From the cell containing the given text, extract its center point as [x, y] coordinate. 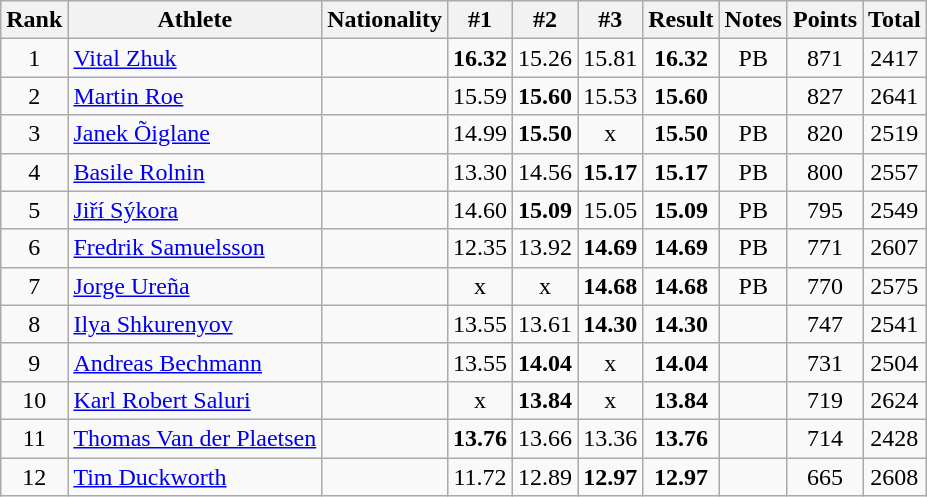
11 [34, 438]
Thomas Van der Plaetsen [195, 438]
Janek Õiglane [195, 134]
2641 [895, 96]
665 [824, 477]
13.66 [546, 438]
714 [824, 438]
9 [34, 362]
Athlete [195, 20]
Ilya Shkurenyov [195, 324]
12.89 [546, 477]
#3 [610, 20]
2428 [895, 438]
6 [34, 248]
731 [824, 362]
2557 [895, 172]
13.61 [546, 324]
13.36 [610, 438]
7 [34, 286]
771 [824, 248]
800 [824, 172]
Result [681, 20]
2519 [895, 134]
Total [895, 20]
1 [34, 58]
#2 [546, 20]
719 [824, 400]
871 [824, 58]
Fredrik Samuelsson [195, 248]
Karl Robert Saluri [195, 400]
14.56 [546, 172]
Rank [34, 20]
8 [34, 324]
Tim Duckworth [195, 477]
2624 [895, 400]
Points [824, 20]
Notes [753, 20]
13.30 [480, 172]
2 [34, 96]
3 [34, 134]
Basile Rolnin [195, 172]
12 [34, 477]
#1 [480, 20]
4 [34, 172]
15.59 [480, 96]
10 [34, 400]
Vital Zhuk [195, 58]
827 [824, 96]
2417 [895, 58]
15.81 [610, 58]
2575 [895, 286]
820 [824, 134]
12.35 [480, 248]
15.05 [610, 210]
795 [824, 210]
15.53 [610, 96]
Jiří Sýkora [195, 210]
14.99 [480, 134]
15.26 [546, 58]
13.92 [546, 248]
Martin Roe [195, 96]
2549 [895, 210]
2541 [895, 324]
5 [34, 210]
2607 [895, 248]
2608 [895, 477]
11.72 [480, 477]
Andreas Bechmann [195, 362]
747 [824, 324]
Nationality [385, 20]
Jorge Ureña [195, 286]
14.60 [480, 210]
770 [824, 286]
2504 [895, 362]
